Detect which cell encompasses the target text, then output its (x, y) center coordinate. 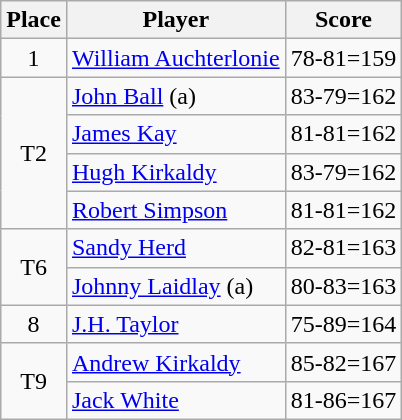
Hugh Kirkaldy (176, 172)
Score (344, 20)
William Auchterlonie (176, 58)
Sandy Herd (176, 248)
Robert Simpson (176, 210)
85-82=167 (344, 362)
81-86=167 (344, 400)
82-81=163 (344, 248)
Johnny Laidlay (a) (176, 286)
John Ball (a) (176, 96)
Andrew Kirkaldy (176, 362)
78-81=159 (344, 58)
T9 (34, 381)
75-89=164 (344, 324)
J.H. Taylor (176, 324)
T6 (34, 267)
80-83=163 (344, 286)
Place (34, 20)
James Kay (176, 134)
1 (34, 58)
T2 (34, 153)
8 (34, 324)
Player (176, 20)
Jack White (176, 400)
